Identify which cell holds the provided text, then report its (x, y) central coordinate. 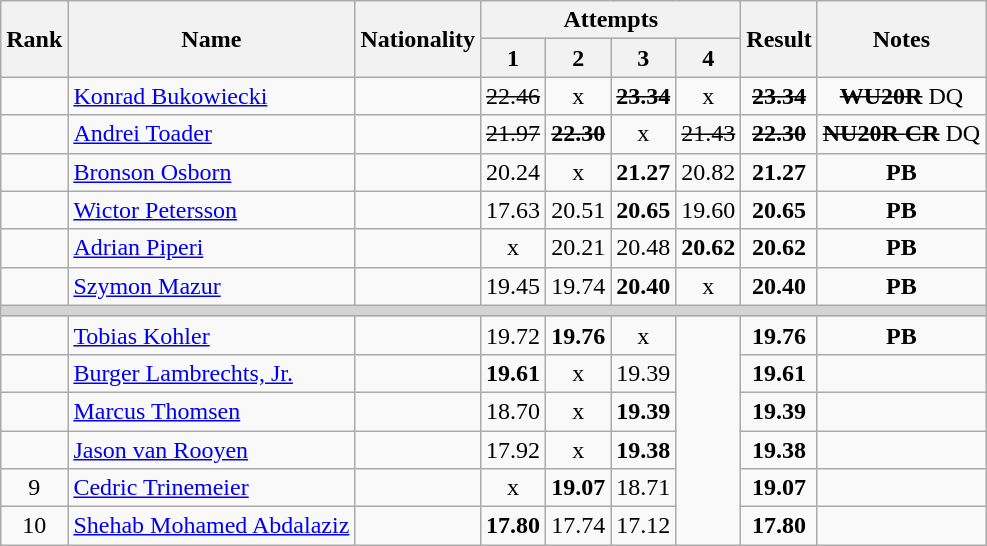
9 (34, 488)
19.72 (514, 335)
18.71 (644, 488)
Konrad Bukowiecki (212, 96)
20.24 (514, 172)
4 (708, 58)
17.92 (514, 449)
18.70 (514, 411)
3 (644, 58)
10 (34, 526)
Name (212, 39)
20.48 (644, 248)
Andrei Toader (212, 134)
17.12 (644, 526)
Bronson Osborn (212, 172)
WU20R DQ (901, 96)
Nationality (418, 39)
20.21 (578, 248)
Rank (34, 39)
20.51 (578, 210)
22.46 (514, 96)
20.82 (708, 172)
Szymon Mazur (212, 286)
Jason van Rooyen (212, 449)
Attempts (611, 20)
NU20R CR DQ (901, 134)
17.63 (514, 210)
Result (779, 39)
17.74 (578, 526)
Notes (901, 39)
Cedric Trinemeier (212, 488)
19.74 (578, 286)
1 (514, 58)
Tobias Kohler (212, 335)
Adrian Piperi (212, 248)
Shehab Mohamed Abdalaziz (212, 526)
Burger Lambrechts, Jr. (212, 373)
Wictor Petersson (212, 210)
Marcus Thomsen (212, 411)
21.97 (514, 134)
19.45 (514, 286)
2 (578, 58)
19.60 (708, 210)
21.43 (708, 134)
